Return [x, y] of the center of cell containing provided text 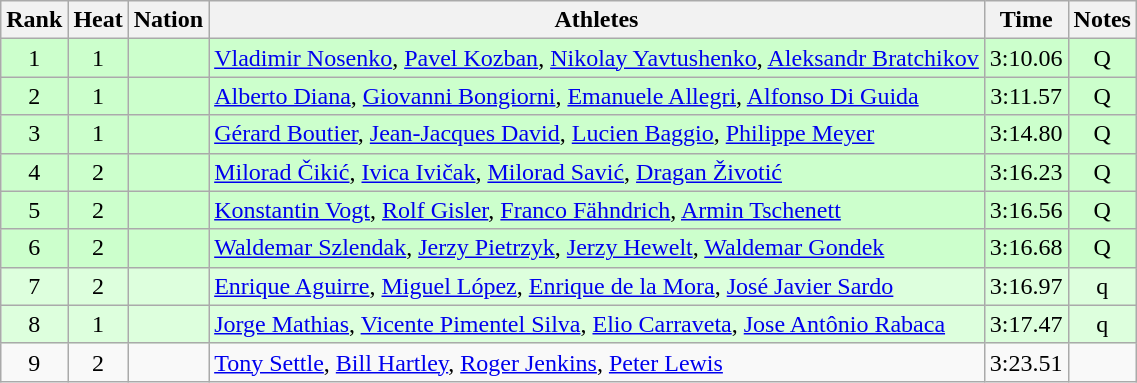
7 [34, 286]
Gérard Boutier, Jean-Jacques David, Lucien Baggio, Philippe Meyer [597, 134]
Rank [34, 20]
Alberto Diana, Giovanni Bongiorni, Emanuele Allegri, Alfonso Di Guida [597, 96]
Milorad Čikić, Ivica Ivičak, Milorad Savić, Dragan Životić [597, 172]
Vladimir Nosenko, Pavel Kozban, Nikolay Yavtushenko, Aleksandr Bratchikov [597, 58]
Enrique Aguirre, Miguel López, Enrique de la Mora, José Javier Sardo [597, 286]
Nation [168, 20]
3:16.56 [1026, 210]
5 [34, 210]
3:16.23 [1026, 172]
8 [34, 324]
3:11.57 [1026, 96]
Time [1026, 20]
9 [34, 362]
Konstantin Vogt, Rolf Gisler, Franco Fähndrich, Armin Tschenett [597, 210]
Jorge Mathias, Vicente Pimentel Silva, Elio Carraveta, Jose Antônio Rabaca [597, 324]
3:16.68 [1026, 248]
4 [34, 172]
Heat [98, 20]
3:17.47 [1026, 324]
3:23.51 [1026, 362]
Athletes [597, 20]
3:10.06 [1026, 58]
Tony Settle, Bill Hartley, Roger Jenkins, Peter Lewis [597, 362]
3:14.80 [1026, 134]
3 [34, 134]
3:16.97 [1026, 286]
Waldemar Szlendak, Jerzy Pietrzyk, Jerzy Hewelt, Waldemar Gondek [597, 248]
6 [34, 248]
Notes [1102, 20]
